Capture the cell that displays the provided text and extract its [x, y] central coordinate. 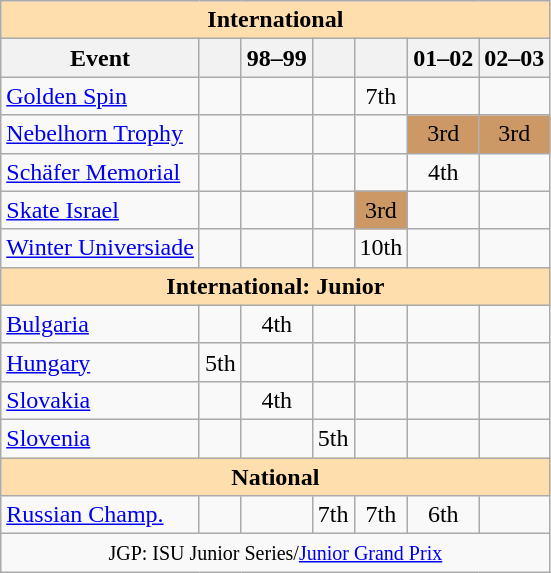
02–03 [514, 58]
Bulgaria [100, 324]
Event [100, 58]
Nebelhorn Trophy [100, 134]
Hungary [100, 362]
Slovakia [100, 400]
10th [381, 248]
01–02 [444, 58]
98–99 [276, 58]
Schäfer Memorial [100, 172]
International [276, 20]
International: Junior [276, 286]
Winter Universiade [100, 248]
Skate Israel [100, 210]
Golden Spin [100, 96]
National [276, 477]
Slovenia [100, 438]
JGP: ISU Junior Series/Junior Grand Prix [276, 553]
6th [444, 515]
Russian Champ. [100, 515]
